Return (x, y) of the center of cell containing provided text 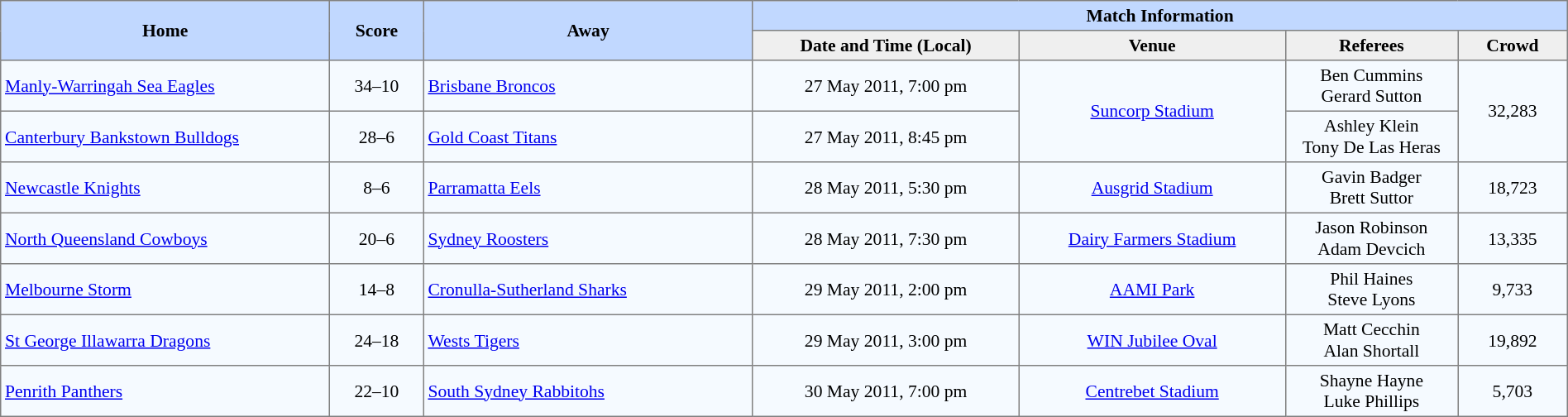
27 May 2011, 7:00 pm (886, 86)
Newcastle Knights (165, 188)
Ashley Klein Tony De Las Heras (1371, 137)
Parramatta Eels (588, 188)
Melbourne Storm (165, 290)
Sydney Roosters (588, 238)
Canterbury Bankstown Bulldogs (165, 137)
9,733 (1513, 290)
34–10 (377, 86)
Brisbane Broncos (588, 86)
Ausgrid Stadium (1152, 188)
14–8 (377, 290)
St George Illawarra Dragons (165, 340)
30 May 2011, 7:00 pm (886, 391)
Dairy Farmers Stadium (1152, 238)
Venue (1152, 46)
Wests Tigers (588, 340)
Home (165, 31)
5,703 (1513, 391)
29 May 2011, 3:00 pm (886, 340)
Phil HainesSteve Lyons (1371, 290)
WIN Jubilee Oval (1152, 340)
Gold Coast Titans (588, 137)
Away (588, 31)
Gavin Badger Brett Suttor (1371, 188)
Cronulla-Sutherland Sharks (588, 290)
Crowd (1513, 46)
Matt CecchinAlan Shortall (1371, 340)
20–6 (377, 238)
Centrebet Stadium (1152, 391)
Ben Cummins Gerard Sutton (1371, 86)
Jason Robinson Adam Devcich (1371, 238)
Referees (1371, 46)
29 May 2011, 2:00 pm (886, 290)
Manly-Warringah Sea Eagles (165, 86)
Penrith Panthers (165, 391)
28 May 2011, 5:30 pm (886, 188)
8–6 (377, 188)
32,283 (1513, 111)
27 May 2011, 8:45 pm (886, 137)
Date and Time (Local) (886, 46)
13,335 (1513, 238)
28 May 2011, 7:30 pm (886, 238)
AAMI Park (1152, 290)
19,892 (1513, 340)
Match Information (1159, 16)
18,723 (1513, 188)
22–10 (377, 391)
North Queensland Cowboys (165, 238)
Shayne HayneLuke Phillips (1371, 391)
Suncorp Stadium (1152, 111)
South Sydney Rabbitohs (588, 391)
28–6 (377, 137)
24–18 (377, 340)
Score (377, 31)
